Scan for the cell matching the given text and deliver its [x, y] coordinate at center. 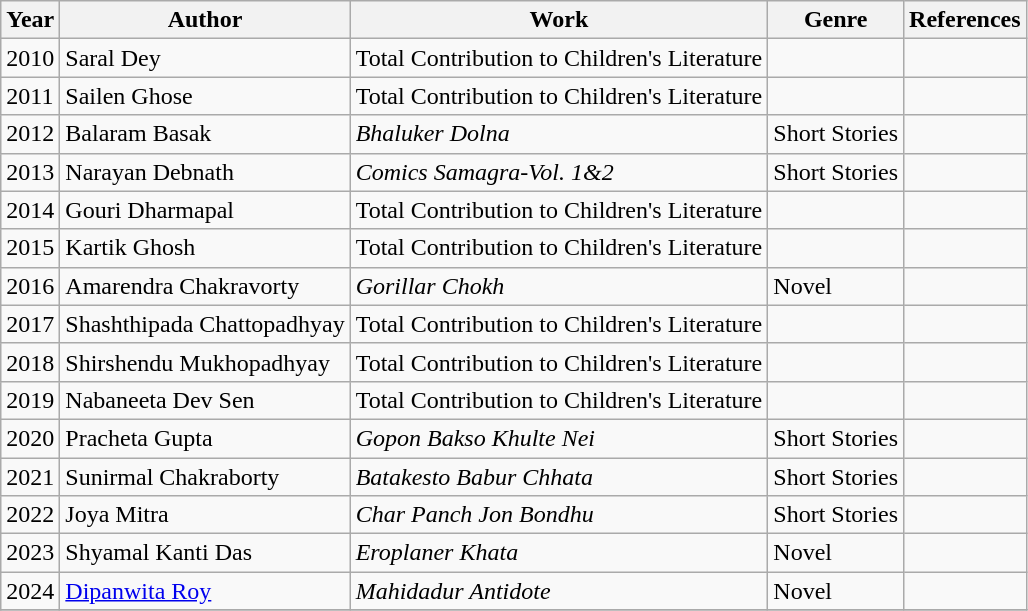
Saral Dey [205, 58]
Work [559, 20]
Shashthipada Chattopadhyay [205, 324]
Mahidadur Antidote [559, 591]
Pracheta Gupta [205, 438]
2017 [30, 324]
2011 [30, 96]
Joya Mitra [205, 515]
2024 [30, 591]
2022 [30, 515]
2013 [30, 172]
Dipanwita Roy [205, 591]
Balaram Basak [205, 134]
2018 [30, 362]
2010 [30, 58]
2014 [30, 210]
Shyamal Kanti Das [205, 553]
2012 [30, 134]
Eroplaner Khata [559, 553]
Sailen Ghose [205, 96]
Shirshendu Mukhopadhyay [205, 362]
Batakesto Babur Chhata [559, 477]
Bhaluker Dolna [559, 134]
Year [30, 20]
Kartik Ghosh [205, 248]
2020 [30, 438]
Sunirmal Chakraborty [205, 477]
2023 [30, 553]
Nabaneeta Dev Sen [205, 400]
References [966, 20]
Gorillar Chokh [559, 286]
2021 [30, 477]
Narayan Debnath [205, 172]
Author [205, 20]
2016 [30, 286]
Char Panch Jon Bondhu [559, 515]
Comics Samagra-Vol. 1&2 [559, 172]
Amarendra Chakravorty [205, 286]
2015 [30, 248]
Gouri Dharmapal [205, 210]
Gopon Bakso Khulte Nei [559, 438]
Genre [836, 20]
2019 [30, 400]
